Search for the cell housing the specified text and yield its (X, Y) center coordinate. 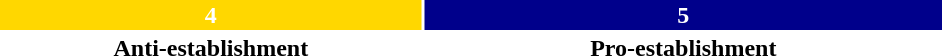
5 (684, 15)
4 (211, 15)
